Scan for the cell matching the given text and deliver its (x, y) coordinate at center. 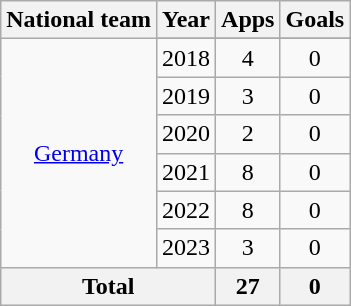
2 (248, 134)
2021 (186, 172)
2020 (186, 134)
Germany (79, 153)
Goals (315, 20)
Total (108, 286)
2023 (186, 248)
2019 (186, 96)
27 (248, 286)
2018 (186, 58)
Year (186, 20)
National team (79, 20)
2022 (186, 210)
4 (248, 58)
Apps (248, 20)
